Provide the [X, Y] coordinate of the cell's center where the given text is located.  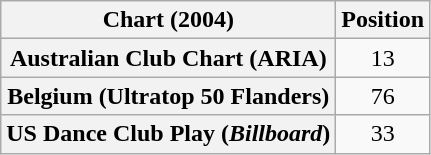
Position [383, 20]
US Dance Club Play (Billboard) [168, 134]
Australian Club Chart (ARIA) [168, 58]
76 [383, 96]
Belgium (Ultratop 50 Flanders) [168, 96]
13 [383, 58]
33 [383, 134]
Chart (2004) [168, 20]
